Output the (x, y) coordinate of the center of the cell containing the given text.  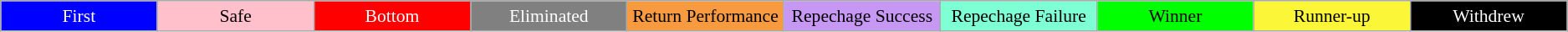
Withdrew (1489, 16)
Repechage Success (861, 16)
Winner (1176, 16)
Repechage Failure (1019, 16)
Return Performance (706, 16)
First (79, 16)
Safe (236, 16)
Eliminated (549, 16)
Runner-up (1331, 16)
Bottom (391, 16)
